Detect which cell encompasses the target text, then output its [X, Y] center coordinate. 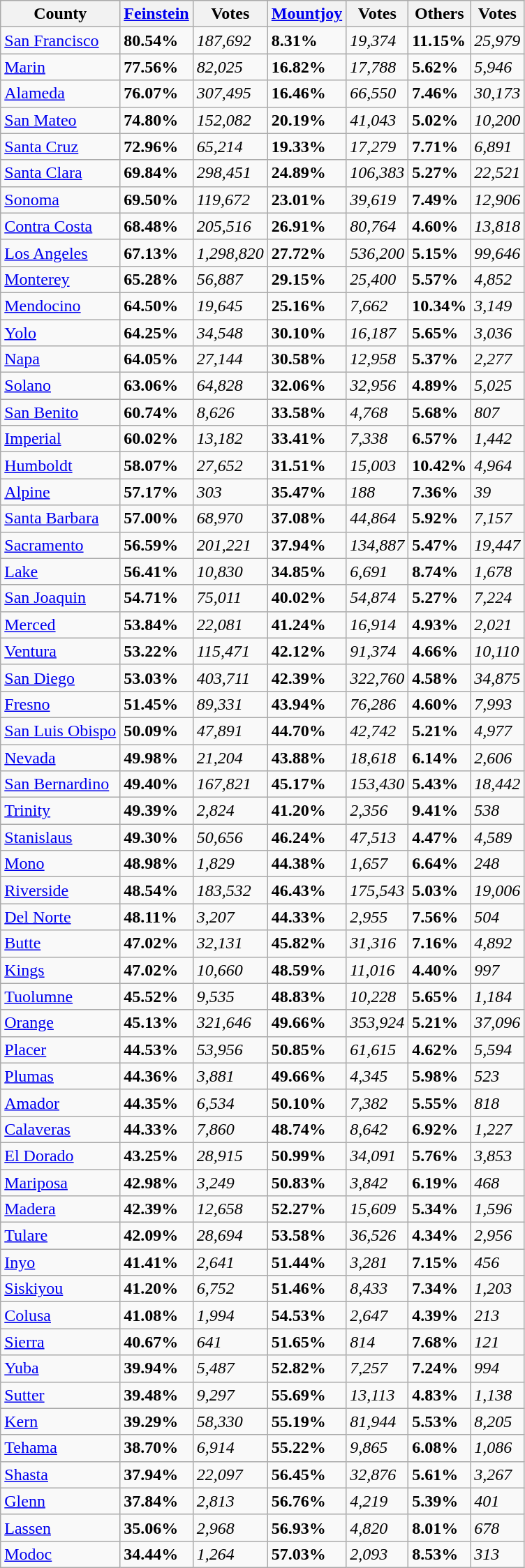
44.53% [156, 1050]
10,660 [230, 970]
19,447 [497, 545]
San Francisco [60, 40]
321,646 [230, 1023]
40.67% [156, 1342]
4,345 [377, 1076]
7.68% [440, 1342]
Calaveras [60, 1129]
1,227 [497, 1129]
7.46% [440, 94]
29.15% [306, 279]
52.27% [306, 1209]
50.83% [306, 1183]
Marin [60, 67]
2,968 [230, 1528]
818 [497, 1103]
10,200 [497, 120]
134,887 [377, 545]
55.22% [306, 1448]
25.16% [306, 306]
7,338 [377, 439]
1,678 [497, 572]
17,279 [377, 147]
201,221 [230, 545]
6,534 [230, 1103]
4,219 [377, 1501]
42,742 [377, 731]
39 [497, 492]
48.11% [156, 917]
Monterey [60, 279]
37.08% [306, 518]
6.14% [440, 757]
34,091 [377, 1156]
538 [497, 811]
678 [497, 1528]
27,144 [230, 359]
53.58% [306, 1236]
6,914 [230, 1448]
2,647 [377, 1315]
1,596 [497, 1209]
1,138 [497, 1395]
Mariposa [60, 1183]
57.17% [156, 492]
9,297 [230, 1395]
2,021 [497, 625]
40.02% [306, 598]
248 [497, 864]
58,330 [230, 1421]
37,096 [497, 1023]
27.72% [306, 253]
Madera [60, 1209]
48.98% [156, 864]
7.24% [440, 1368]
8.31% [306, 40]
4.47% [440, 837]
44.38% [306, 864]
County [60, 14]
3,036 [497, 333]
19.33% [306, 147]
Placer [60, 1050]
5.76% [440, 1156]
47,891 [230, 731]
5.98% [440, 1076]
Sierra [60, 1342]
11.15% [440, 40]
Modoc [60, 1554]
7.49% [440, 200]
64.50% [156, 306]
91,374 [377, 651]
6.92% [440, 1129]
Lassen [60, 1528]
115,471 [230, 651]
50.85% [306, 1050]
Santa Clara [60, 173]
8.01% [440, 1528]
51.65% [306, 1342]
56.76% [306, 1501]
Los Angeles [60, 253]
50,656 [230, 837]
Glenn [60, 1501]
56.93% [306, 1528]
19,006 [497, 890]
Butte [60, 943]
12,906 [497, 200]
121 [497, 1342]
188 [377, 492]
53.84% [156, 625]
San Bernardino [60, 784]
119,672 [230, 200]
19,645 [230, 306]
25,400 [377, 279]
76.07% [156, 94]
El Dorado [60, 1156]
7.34% [440, 1289]
39.48% [156, 1395]
4,977 [497, 731]
Feinstein [156, 14]
2,641 [230, 1262]
3,881 [230, 1076]
183,532 [230, 890]
68.48% [156, 226]
2,093 [377, 1554]
Merced [60, 625]
2,277 [497, 359]
41.08% [156, 1315]
80,764 [377, 226]
75,011 [230, 598]
4.89% [440, 386]
7,257 [377, 1368]
33.58% [306, 412]
53,956 [230, 1050]
1,203 [497, 1289]
32,131 [230, 943]
Mendocino [60, 306]
2,955 [377, 917]
Tuolumne [60, 996]
77.56% [156, 67]
55.19% [306, 1421]
Kings [60, 970]
31.51% [306, 465]
Sutter [60, 1395]
19,374 [377, 40]
7,662 [377, 306]
Sonoma [60, 200]
8,642 [377, 1129]
16,187 [377, 333]
11,016 [377, 970]
89,331 [230, 704]
45.17% [306, 784]
49.98% [156, 757]
8,626 [230, 412]
313 [497, 1554]
Fresno [60, 704]
8,433 [377, 1289]
51.44% [306, 1262]
42.12% [306, 651]
9.41% [440, 811]
1,994 [230, 1315]
Siskiyou [60, 1289]
49.39% [156, 811]
4.58% [440, 678]
4.39% [440, 1315]
Plumas [60, 1076]
56.41% [156, 572]
Del Norte [60, 917]
49.40% [156, 784]
22,097 [230, 1474]
64.05% [156, 359]
994 [497, 1368]
7.15% [440, 1262]
997 [497, 970]
Orange [60, 1023]
Lake [60, 572]
74.80% [156, 120]
21,204 [230, 757]
15,609 [377, 1209]
54.71% [156, 598]
8,205 [497, 1421]
6.19% [440, 1183]
Yolo [60, 333]
58.07% [156, 465]
Santa Barbara [60, 518]
7,224 [497, 598]
5,025 [497, 386]
175,543 [377, 890]
4.62% [440, 1050]
63.06% [156, 386]
3,267 [497, 1474]
Mountjoy [306, 14]
213 [497, 1315]
99,646 [497, 253]
3,853 [497, 1156]
7,382 [377, 1103]
16,914 [377, 625]
3,281 [377, 1262]
504 [497, 917]
45.52% [156, 996]
8.53% [440, 1554]
66,550 [377, 94]
5.43% [440, 784]
8.74% [440, 572]
48.59% [306, 970]
10,228 [377, 996]
42.09% [156, 1236]
5.55% [440, 1103]
5.03% [440, 890]
Shasta [60, 1474]
4.66% [440, 651]
152,082 [230, 120]
205,516 [230, 226]
523 [497, 1076]
15,003 [377, 465]
2,356 [377, 811]
28,915 [230, 1156]
4.93% [440, 625]
3,249 [230, 1183]
4,768 [377, 412]
5.39% [440, 1501]
82,025 [230, 67]
64,828 [230, 386]
5,946 [497, 67]
187,692 [230, 40]
4,852 [497, 279]
Others [440, 14]
61,615 [377, 1050]
16.46% [306, 94]
32,956 [377, 386]
5.92% [440, 518]
San Benito [60, 412]
7,860 [230, 1129]
69.84% [156, 173]
2,606 [497, 757]
3,207 [230, 917]
536,200 [377, 253]
5.15% [440, 253]
5.34% [440, 1209]
10,830 [230, 572]
72.96% [156, 147]
307,495 [230, 94]
56.59% [156, 545]
48.74% [306, 1129]
65,214 [230, 147]
9,535 [230, 996]
9,865 [377, 1448]
60.02% [156, 439]
41,043 [377, 120]
45.82% [306, 943]
153,430 [377, 784]
Nevada [60, 757]
47,513 [377, 837]
Colusa [60, 1315]
San Joaquin [60, 598]
Humboldt [60, 465]
60.74% [156, 412]
298,451 [230, 173]
23.01% [306, 200]
5,594 [497, 1050]
55.69% [306, 1395]
46.24% [306, 837]
814 [377, 1342]
2,813 [230, 1501]
San Luis Obispo [60, 731]
50.09% [156, 731]
7,157 [497, 518]
2,824 [230, 811]
1,086 [497, 1448]
44.35% [156, 1103]
48.83% [306, 996]
34,548 [230, 333]
Contra Costa [60, 226]
35.47% [306, 492]
5.68% [440, 412]
80.54% [156, 40]
18,618 [377, 757]
31,316 [377, 943]
51.46% [306, 1289]
7,993 [497, 704]
10.34% [440, 306]
38.70% [156, 1448]
Tulare [60, 1236]
4.40% [440, 970]
4,964 [497, 465]
25,979 [497, 40]
353,924 [377, 1023]
37.84% [156, 1501]
3,149 [497, 306]
Imperial [60, 439]
Mono [60, 864]
34.44% [156, 1554]
35.06% [156, 1528]
2,956 [497, 1236]
1,298,820 [230, 253]
65.28% [156, 279]
5.53% [440, 1421]
16.82% [306, 67]
303 [230, 492]
44.70% [306, 731]
57.00% [156, 518]
54.53% [306, 1315]
28,694 [230, 1236]
4,892 [497, 943]
44.36% [156, 1076]
39.94% [156, 1368]
54,874 [377, 598]
46.43% [306, 890]
10.42% [440, 465]
12,658 [230, 1209]
641 [230, 1342]
20.19% [306, 120]
6.64% [440, 864]
San Diego [60, 678]
Sacramento [60, 545]
Napa [60, 359]
26.91% [306, 226]
57.03% [306, 1554]
56,887 [230, 279]
39,619 [377, 200]
Kern [60, 1421]
27,652 [230, 465]
1,264 [230, 1554]
Tehama [60, 1448]
34.85% [306, 572]
6.57% [440, 439]
22,081 [230, 625]
167,821 [230, 784]
53.22% [156, 651]
76,286 [377, 704]
Trinity [60, 811]
5.61% [440, 1474]
Yuba [60, 1368]
64.25% [156, 333]
4,589 [497, 837]
Alameda [60, 94]
7.71% [440, 147]
36,526 [377, 1236]
41.24% [306, 625]
12,958 [377, 359]
43.88% [306, 757]
24.89% [306, 173]
45.13% [156, 1023]
18,442 [497, 784]
5,487 [230, 1368]
69.50% [156, 200]
6,891 [497, 147]
106,383 [377, 173]
10,110 [497, 651]
Solano [60, 386]
Ventura [60, 651]
32.06% [306, 386]
7.16% [440, 943]
22,521 [497, 173]
4.83% [440, 1395]
51.45% [156, 704]
32,876 [377, 1474]
30.10% [306, 333]
Santa Cruz [60, 147]
1,184 [497, 996]
Inyo [60, 1262]
56.45% [306, 1474]
52.82% [306, 1368]
5.37% [440, 359]
42.98% [156, 1183]
68,970 [230, 518]
43.25% [156, 1156]
6.08% [440, 1448]
81,944 [377, 1421]
7.36% [440, 492]
41.41% [156, 1262]
30.58% [306, 359]
33.41% [306, 439]
322,760 [377, 678]
5.57% [440, 279]
401 [497, 1501]
Amador [60, 1103]
7.56% [440, 917]
39.29% [156, 1421]
1,442 [497, 439]
1,829 [230, 864]
67.13% [156, 253]
43.94% [306, 704]
50.99% [306, 1156]
50.10% [306, 1103]
Riverside [60, 890]
44,864 [377, 518]
48.54% [156, 890]
17,788 [377, 67]
1,657 [377, 864]
13,182 [230, 439]
53.03% [156, 678]
456 [497, 1262]
4,820 [377, 1528]
403,711 [230, 678]
5.47% [440, 545]
5.62% [440, 67]
468 [497, 1183]
49.30% [156, 837]
Alpine [60, 492]
13,113 [377, 1395]
San Mateo [60, 120]
3,842 [377, 1183]
30,173 [497, 94]
5.02% [440, 120]
34,875 [497, 678]
Stanislaus [60, 837]
807 [497, 412]
6,752 [230, 1289]
6,691 [377, 572]
4.34% [440, 1236]
13,818 [497, 226]
